Find where the given text appears and provide that cell's center as [X, Y] coordinate. 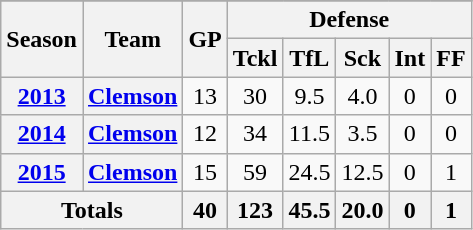
9.5 [310, 96]
24.5 [310, 172]
45.5 [310, 210]
30 [255, 96]
12.5 [362, 172]
12 [205, 134]
FF [451, 58]
TfL [310, 58]
123 [255, 210]
Sck [362, 58]
Defense [349, 20]
20.0 [362, 210]
13 [205, 96]
Int [410, 58]
15 [205, 172]
Totals [92, 210]
2013 [42, 96]
11.5 [310, 134]
3.5 [362, 134]
59 [255, 172]
40 [205, 210]
Team [132, 39]
Season [42, 39]
2015 [42, 172]
34 [255, 134]
2014 [42, 134]
Tckl [255, 58]
GP [205, 39]
4.0 [362, 96]
